Locate the cell with the specified text and output its [x, y] center coordinate. 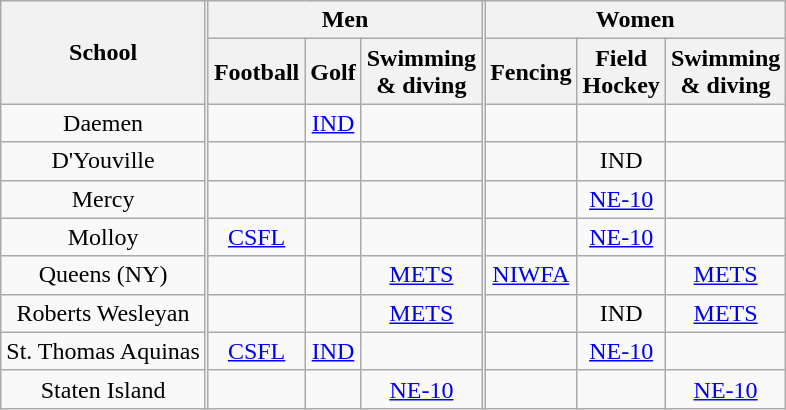
NIWFA [531, 275]
St. Thomas Aquinas [104, 351]
Football [256, 72]
Women [636, 20]
Molloy [104, 237]
Queens (NY) [104, 275]
Daemen [104, 123]
Fencing [531, 72]
Golf [333, 72]
D'Youville [104, 161]
Staten Island [104, 389]
FieldHockey [621, 72]
School [104, 52]
Roberts Wesleyan [104, 313]
Mercy [104, 199]
Men [344, 20]
